Provide the (x, y) coordinate of the cell's center where the given text is located.  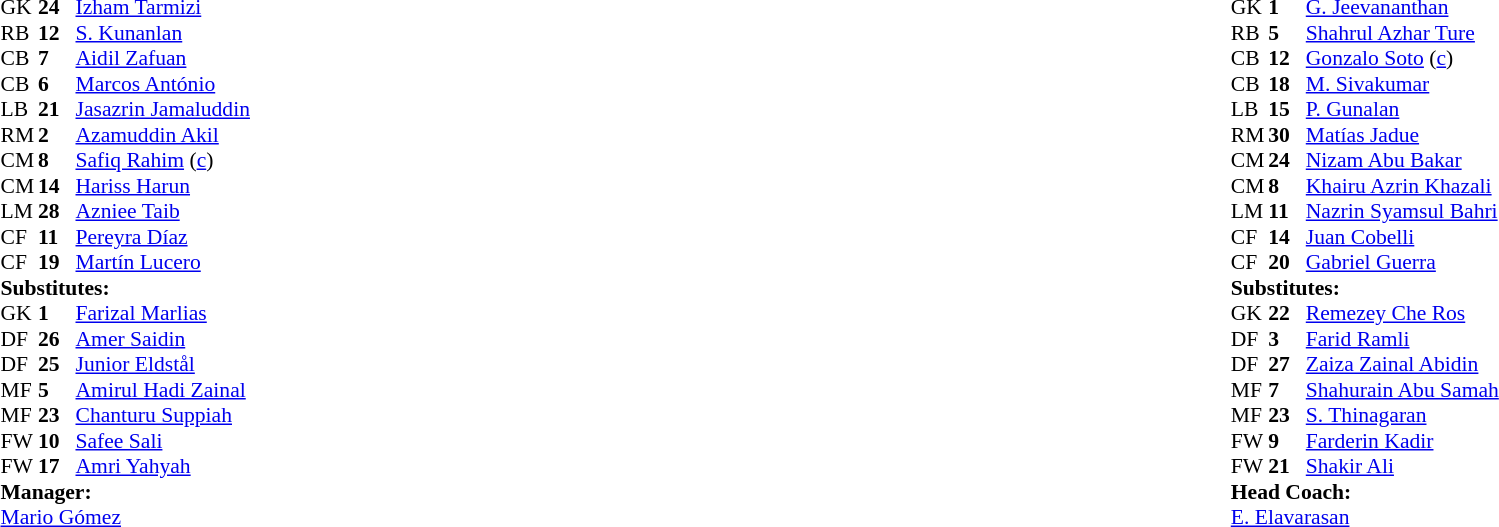
1 (57, 313)
M. Sivakumar (1402, 84)
Junior Eldstål (163, 365)
Amirul Hadi Zainal (163, 390)
Chanturu Suppiah (163, 415)
2 (57, 135)
P. Gunalan (1402, 109)
17 (57, 467)
S. Thinagaran (1402, 415)
Martín Lucero (163, 263)
20 (1287, 263)
3 (1287, 339)
Remezey Che Ros (1402, 313)
18 (1287, 84)
9 (1287, 441)
Shahurain Abu Samah (1402, 390)
Nazrin Syamsul Bahri (1402, 211)
Amer Saidin (163, 339)
Manager: (124, 492)
19 (57, 263)
22 (1287, 313)
28 (57, 211)
Nizam Abu Bakar (1402, 161)
S. Kunanlan (163, 33)
Matías Jadue (1402, 135)
15 (1287, 109)
Zaiza Zainal Abidin (1402, 365)
24 (1287, 161)
Head Coach: (1365, 492)
Jasazrin Jamaluddin (163, 109)
Safee Sali (163, 441)
10 (57, 441)
25 (57, 365)
Gabriel Guerra (1402, 263)
Shahrul Azhar Ture (1402, 33)
Pereyra Díaz (163, 237)
Farizal Marlias (163, 313)
Aidil Zafuan (163, 59)
Marcos António (163, 84)
27 (1287, 365)
6 (57, 84)
Hariss Harun (163, 186)
Gonzalo Soto (c) (1402, 59)
30 (1287, 135)
Khairu Azrin Khazali (1402, 186)
Amri Yahyah (163, 467)
Farderin Kadir (1402, 441)
Farid Ramli (1402, 339)
26 (57, 339)
Safiq Rahim (c) (163, 161)
Shakir Ali (1402, 467)
Azamuddin Akil (163, 135)
Azniee Taib (163, 211)
Juan Cobelli (1402, 237)
